Scan for the cell matching the given text and deliver its [X, Y] coordinate at center. 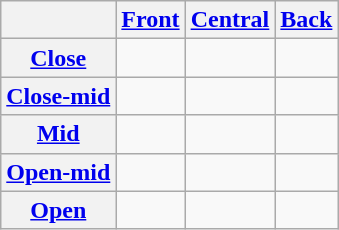
Central [230, 20]
Close [58, 58]
Open [58, 210]
Back [306, 20]
Close-mid [58, 96]
Open-mid [58, 172]
Mid [58, 134]
Front [150, 20]
